Determine the (x, y) coordinate at the center of the cell enclosing the given text.  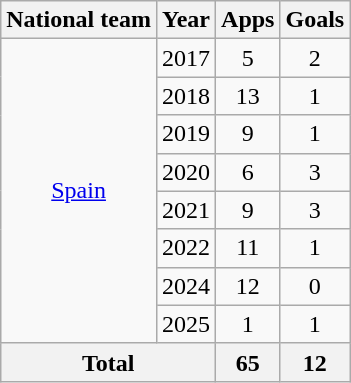
Apps (248, 20)
Spain (79, 191)
2 (315, 58)
5 (248, 58)
Year (186, 20)
Goals (315, 20)
13 (248, 96)
11 (248, 248)
2020 (186, 172)
0 (315, 286)
National team (79, 20)
2017 (186, 58)
2025 (186, 324)
2022 (186, 248)
Total (108, 362)
2024 (186, 286)
2018 (186, 96)
6 (248, 172)
2021 (186, 210)
65 (248, 362)
2019 (186, 134)
